Output the [X, Y] coordinate of the center of the cell containing the given text.  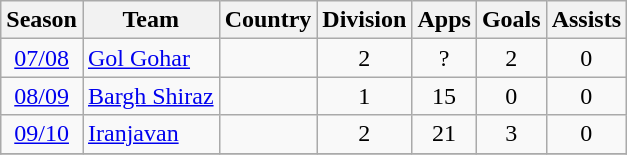
08/09 [42, 96]
Division [364, 20]
07/08 [42, 58]
? [444, 58]
21 [444, 134]
Assists [586, 20]
Gol Gohar [150, 58]
Iranjavan [150, 134]
15 [444, 96]
Season [42, 20]
Apps [444, 20]
Bargh Shiraz [150, 96]
Country [268, 20]
3 [511, 134]
09/10 [42, 134]
1 [364, 96]
Goals [511, 20]
Team [150, 20]
